Identify which cell holds the provided text, then report its (x, y) central coordinate. 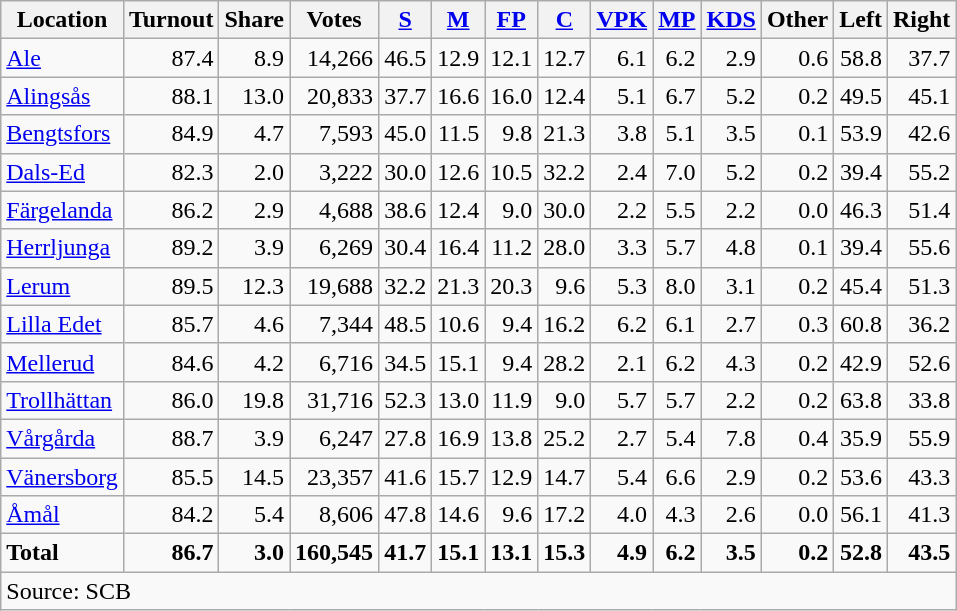
2.1 (622, 362)
19.8 (254, 400)
Source: SCB (478, 591)
31,716 (334, 400)
16.2 (564, 324)
0.4 (797, 438)
14.6 (458, 515)
11.2 (512, 248)
3.0 (254, 553)
16.6 (458, 96)
8.9 (254, 58)
12.1 (512, 58)
Bengtsfors (62, 134)
Färgelanda (62, 210)
82.3 (171, 172)
14.5 (254, 477)
46.3 (861, 210)
55.9 (921, 438)
Alingsås (62, 96)
7,344 (334, 324)
19,688 (334, 286)
11.9 (512, 400)
Vänersborg (62, 477)
2.4 (622, 172)
38.6 (406, 210)
84.2 (171, 515)
55.2 (921, 172)
Share (254, 20)
12.3 (254, 286)
25.2 (564, 438)
4,688 (334, 210)
Dals-Ed (62, 172)
60.8 (861, 324)
3,222 (334, 172)
16.4 (458, 248)
Herrljunga (62, 248)
13.1 (512, 553)
Åmål (62, 515)
85.7 (171, 324)
53.9 (861, 134)
27.8 (406, 438)
86.0 (171, 400)
63.8 (861, 400)
20,833 (334, 96)
7.0 (677, 172)
45.0 (406, 134)
Other (797, 20)
Lilla Edet (62, 324)
Total (62, 553)
VPK (622, 20)
5.5 (677, 210)
51.4 (921, 210)
30.4 (406, 248)
55.6 (921, 248)
5.3 (622, 286)
16.9 (458, 438)
4.0 (622, 515)
20.3 (512, 286)
6,247 (334, 438)
3.8 (622, 134)
34.5 (406, 362)
Votes (334, 20)
6,269 (334, 248)
41.7 (406, 553)
89.2 (171, 248)
17.2 (564, 515)
3.1 (731, 286)
45.4 (861, 286)
53.6 (861, 477)
87.4 (171, 58)
2.0 (254, 172)
M (458, 20)
KDS (731, 20)
41.6 (406, 477)
58.8 (861, 58)
Trollhättan (62, 400)
35.9 (861, 438)
Right (921, 20)
43.3 (921, 477)
S (406, 20)
0.3 (797, 324)
33.8 (921, 400)
4.9 (622, 553)
28.0 (564, 248)
45.1 (921, 96)
14.7 (564, 477)
6.7 (677, 96)
14,266 (334, 58)
Turnout (171, 20)
56.1 (861, 515)
41.3 (921, 515)
3.3 (622, 248)
47.8 (406, 515)
FP (512, 20)
85.5 (171, 477)
88.7 (171, 438)
49.5 (861, 96)
4.2 (254, 362)
13.8 (512, 438)
MP (677, 20)
Location (62, 20)
8,606 (334, 515)
36.2 (921, 324)
52.6 (921, 362)
2.6 (731, 515)
Mellerud (62, 362)
15.7 (458, 477)
42.9 (861, 362)
11.5 (458, 134)
15.3 (564, 553)
23,357 (334, 477)
84.6 (171, 362)
12.7 (564, 58)
43.5 (921, 553)
C (564, 20)
6.6 (677, 477)
48.5 (406, 324)
88.1 (171, 96)
7,593 (334, 134)
0.6 (797, 58)
Left (861, 20)
10.5 (512, 172)
84.9 (171, 134)
160,545 (334, 553)
12.6 (458, 172)
10.6 (458, 324)
Vårgårda (62, 438)
89.5 (171, 286)
52.8 (861, 553)
7.8 (731, 438)
86.7 (171, 553)
51.3 (921, 286)
Ale (62, 58)
86.2 (171, 210)
9.8 (512, 134)
4.8 (731, 248)
28.2 (564, 362)
8.0 (677, 286)
52.3 (406, 400)
4.6 (254, 324)
6,716 (334, 362)
Lerum (62, 286)
46.5 (406, 58)
42.6 (921, 134)
16.0 (512, 96)
4.7 (254, 134)
